Find where the given text appears and provide that cell's center as (x, y) coordinate. 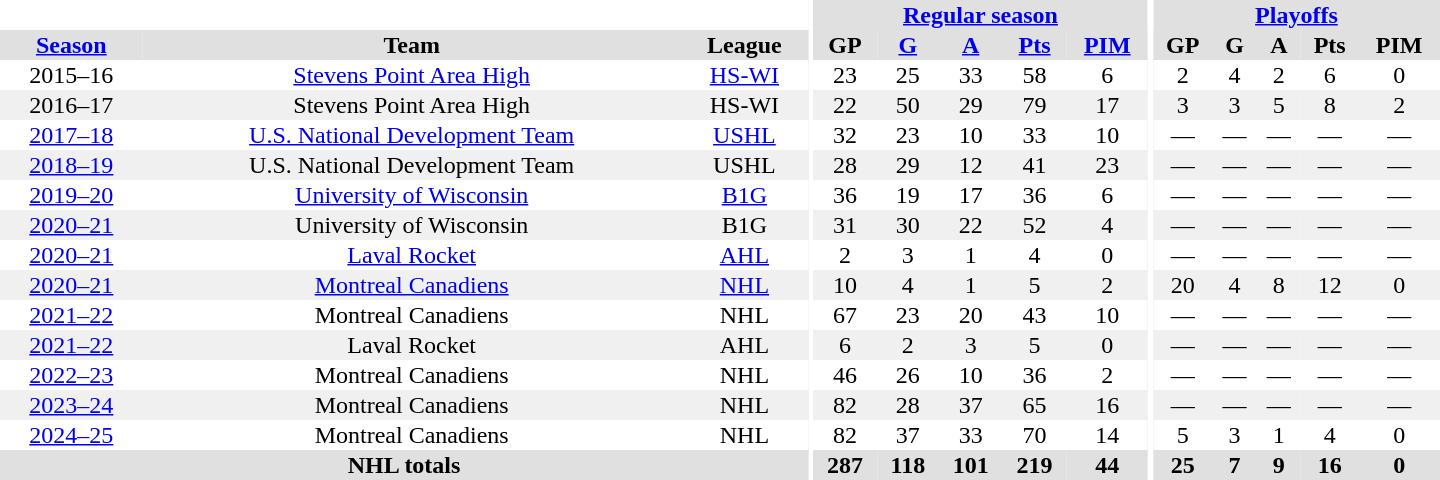
41 (1035, 165)
NHL totals (404, 465)
32 (845, 135)
44 (1108, 465)
26 (908, 375)
70 (1035, 435)
31 (845, 225)
Regular season (980, 15)
287 (845, 465)
30 (908, 225)
2016–17 (72, 105)
2019–20 (72, 195)
14 (1108, 435)
67 (845, 315)
2018–19 (72, 165)
2022–23 (72, 375)
Playoffs (1296, 15)
46 (845, 375)
79 (1035, 105)
2015–16 (72, 75)
43 (1035, 315)
50 (908, 105)
101 (971, 465)
7 (1234, 465)
Team (412, 45)
9 (1279, 465)
Season (72, 45)
2017–18 (72, 135)
2024–25 (72, 435)
219 (1035, 465)
League (744, 45)
2023–24 (72, 405)
118 (908, 465)
58 (1035, 75)
19 (908, 195)
65 (1035, 405)
52 (1035, 225)
